Return [X, Y] of the center of cell containing provided text 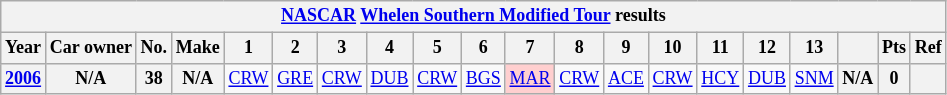
Pts [894, 48]
10 [672, 48]
GRE [296, 78]
5 [438, 48]
7 [530, 48]
8 [580, 48]
SNM [814, 78]
NASCAR Whelen Southern Modified Tour results [474, 16]
4 [390, 48]
Make [198, 48]
3 [342, 48]
38 [154, 78]
11 [720, 48]
HCY [720, 78]
ACE [626, 78]
0 [894, 78]
6 [484, 48]
12 [768, 48]
Ref [928, 48]
No. [154, 48]
1 [248, 48]
Car owner [90, 48]
2 [296, 48]
Year [24, 48]
MAR [530, 78]
BGS [484, 78]
13 [814, 48]
2006 [24, 78]
9 [626, 48]
